Provide the [x, y] coordinate of the cell's center where the given text is located.  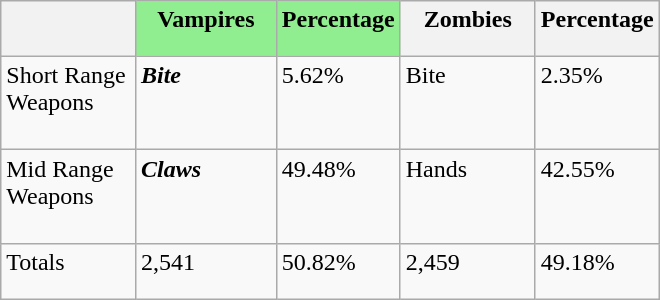
5.62% [338, 103]
Claws [206, 197]
2.35% [597, 103]
2,541 [206, 272]
Short Range Weapons [68, 103]
Totals [68, 272]
49.18% [597, 272]
Hands [468, 197]
Mid Range Weapons [68, 197]
2,459 [468, 272]
42.55% [597, 197]
49.48% [338, 197]
50.82% [338, 272]
Zombies [468, 28]
Vampires [206, 28]
